Capture the cell that displays the provided text and extract its [x, y] central coordinate. 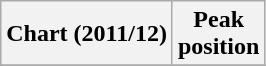
Chart (2011/12) [87, 34]
Peakposition [218, 34]
